Locate the cell with the specified text and output its (x, y) center coordinate. 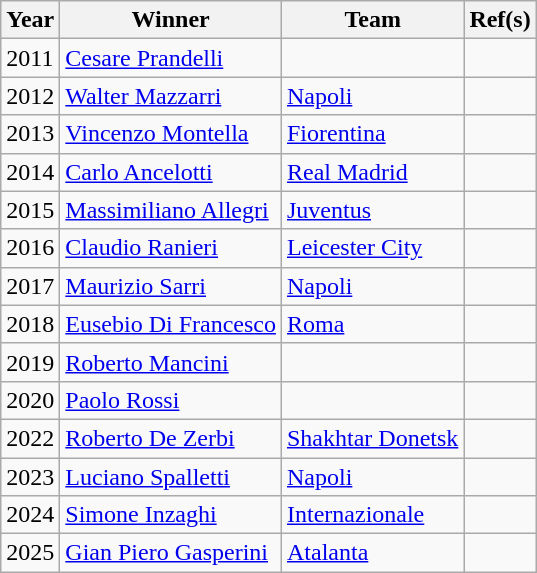
Luciano Spalletti (171, 477)
Ref(s) (500, 20)
Paolo Rossi (171, 400)
2016 (30, 248)
2013 (30, 134)
Atalanta (372, 553)
Claudio Ranieri (171, 248)
Cesare Prandelli (171, 58)
2014 (30, 172)
2025 (30, 553)
Gian Piero Gasperini (171, 553)
2023 (30, 477)
Roberto Mancini (171, 362)
2018 (30, 324)
2020 (30, 400)
2019 (30, 362)
Simone Inzaghi (171, 515)
2015 (30, 210)
2022 (30, 438)
Juventus (372, 210)
Shakhtar Donetsk (372, 438)
2012 (30, 96)
Internazionale (372, 515)
Winner (171, 20)
Fiorentina (372, 134)
Walter Mazzarri (171, 96)
Year (30, 20)
Massimiliano Allegri (171, 210)
2011 (30, 58)
Real Madrid (372, 172)
Roberto De Zerbi (171, 438)
2017 (30, 286)
Roma (372, 324)
Carlo Ancelotti (171, 172)
Maurizio Sarri (171, 286)
Eusebio Di Francesco (171, 324)
Vincenzo Montella (171, 134)
2024 (30, 515)
Team (372, 20)
Leicester City (372, 248)
